From the cell containing the given text, extract its center point as [X, Y] coordinate. 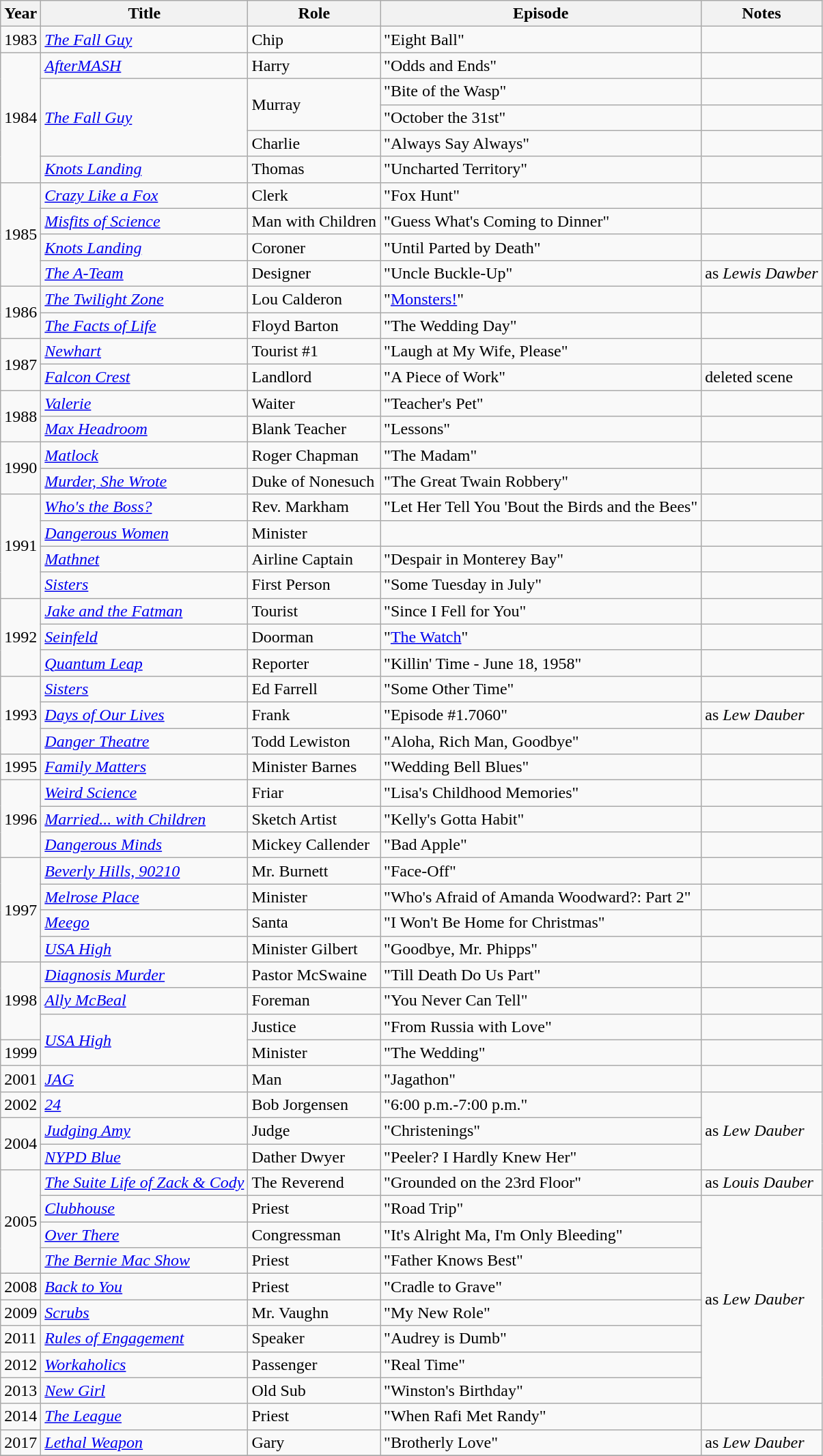
Minister Gilbert [314, 949]
The Twilight Zone [145, 299]
"Goodbye, Mr. Phipps" [541, 949]
Todd Lewiston [314, 741]
"Till Death Do Us Part" [541, 975]
Workaholics [145, 1365]
Dangerous Women [145, 533]
as Lewis Dawber [762, 273]
1992 [20, 637]
1987 [20, 365]
Floyd Barton [314, 326]
2008 [20, 1287]
"Some Tuesday in July" [541, 585]
2012 [20, 1365]
"Cradle to Grave" [541, 1287]
Rev. Markham [314, 507]
Married... with Children [145, 819]
2014 [20, 1416]
"The Great Twain Robbery" [541, 481]
Episode [541, 14]
"Father Knows Best" [541, 1261]
Valerie [145, 403]
Charlie [314, 143]
"The Watch" [541, 637]
Ed Farrell [314, 689]
Minister Barnes [314, 767]
Murder, She Wrote [145, 481]
Max Headroom [145, 429]
2017 [20, 1442]
2013 [20, 1390]
1996 [20, 819]
Weird Science [145, 793]
Harry [314, 66]
Reporter [314, 663]
Clerk [314, 195]
JAG [145, 1079]
"I Won't Be Home for Christmas" [541, 923]
"Who's Afraid of Amanda Woodward?: Part 2" [541, 897]
"The Madam" [541, 455]
Gary [314, 1442]
2005 [20, 1222]
1985 [20, 234]
"Since I Fell for You" [541, 611]
Days of Our Lives [145, 715]
2002 [20, 1104]
"Teacher's Pet" [541, 403]
"Despair in Monterey Bay" [541, 559]
Crazy Like a Fox [145, 195]
The League [145, 1416]
Sketch Artist [314, 819]
Diagnosis Murder [145, 975]
Quantum Leap [145, 663]
"Always Say Always" [541, 143]
Tourist [314, 611]
Scrubs [145, 1313]
Dangerous Minds [145, 845]
Santa [314, 923]
"October the 31st" [541, 117]
"From Russia with Love" [541, 1027]
1990 [20, 468]
Judging Amy [145, 1130]
Notes [762, 14]
Designer [314, 273]
Blank Teacher [314, 429]
"Let Her Tell You 'Bout the Birds and the Bees" [541, 507]
Justice [314, 1027]
as Louis Dauber [762, 1183]
NYPD Blue [145, 1157]
"Face-Off" [541, 871]
1983 [20, 40]
"Bite of the Wasp" [541, 91]
Who's the Boss? [145, 507]
Danger Theatre [145, 741]
1995 [20, 767]
"Grounded on the 23rd Floor" [541, 1183]
"Odds and Ends" [541, 66]
"Episode #1.7060" [541, 715]
Newhart [145, 352]
Misfits of Science [145, 221]
"Wedding Bell Blues" [541, 767]
Family Matters [145, 767]
Dather Dwyer [314, 1157]
Lou Calderon [314, 299]
Matlock [145, 455]
"Laugh at My Wife, Please" [541, 352]
"Lisa's Childhood Memories" [541, 793]
"Aloha, Rich Man, Goodbye" [541, 741]
Jake and the Fatman [145, 611]
Old Sub [314, 1390]
Mickey Callender [314, 845]
Friar [314, 793]
"6:00 p.m.-7:00 p.m." [541, 1104]
Tourist #1 [314, 352]
deleted scene [762, 377]
"My New Role" [541, 1313]
Judge [314, 1130]
"Eight Ball" [541, 40]
"Winston's Birthday" [541, 1390]
"Guess What's Coming to Dinner" [541, 221]
Pastor McSwaine [314, 975]
"When Rafi Met Randy" [541, 1416]
The Suite Life of Zack & Cody [145, 1183]
1988 [20, 416]
Thomas [314, 169]
Mr. Burnett [314, 871]
"Kelly's Gotta Habit" [541, 819]
Year [20, 14]
First Person [314, 585]
Clubhouse [145, 1209]
"Lessons" [541, 429]
Beverly Hills, 90210 [145, 871]
"The Wedding" [541, 1053]
1999 [20, 1053]
2001 [20, 1079]
The Bernie Mac Show [145, 1261]
Waiter [314, 403]
Falcon Crest [145, 377]
"Until Parted by Death" [541, 247]
"A Piece of Work" [541, 377]
"You Never Can Tell" [541, 1001]
"Real Time" [541, 1365]
Bob Jorgensen [314, 1104]
1993 [20, 715]
"Uncle Buckle-Up" [541, 273]
"Some Other Time" [541, 689]
Mr. Vaughn [314, 1313]
Man with Children [314, 221]
"Killin' Time - June 18, 1958" [541, 663]
Doorman [314, 637]
Passenger [314, 1365]
1991 [20, 546]
Duke of Nonesuch [314, 481]
"Brotherly Love" [541, 1442]
Chip [314, 40]
Congressman [314, 1235]
New Girl [145, 1390]
Back to You [145, 1287]
Frank [314, 715]
"Fox Hunt" [541, 195]
Lethal Weapon [145, 1442]
"Audrey is Dumb" [541, 1339]
"It's Alright Ma, I'm Only Bleeding" [541, 1235]
Title [145, 14]
Man [314, 1079]
Mathnet [145, 559]
Meego [145, 923]
Speaker [314, 1339]
Rules of Engagement [145, 1339]
Airline Captain [314, 559]
Landlord [314, 377]
24 [145, 1104]
"Monsters!" [541, 299]
Seinfeld [145, 637]
Murray [314, 104]
Foreman [314, 1001]
2011 [20, 1339]
2004 [20, 1143]
Melrose Place [145, 897]
"Bad Apple" [541, 845]
Ally McBeal [145, 1001]
"Christenings" [541, 1130]
Coroner [314, 247]
"The Wedding Day" [541, 326]
AfterMASH [145, 66]
The Facts of Life [145, 326]
Roger Chapman [314, 455]
"Uncharted Territory" [541, 169]
1997 [20, 910]
Role [314, 14]
Over There [145, 1235]
1986 [20, 312]
1984 [20, 117]
"Jagathon" [541, 1079]
1998 [20, 1001]
The Reverend [314, 1183]
"Road Trip" [541, 1209]
2009 [20, 1313]
The A-Team [145, 273]
"Peeler? I Hardly Knew Her" [541, 1157]
